Pinpoint the cell where the given text exists, returning its [X, Y] midpoint coordinate. 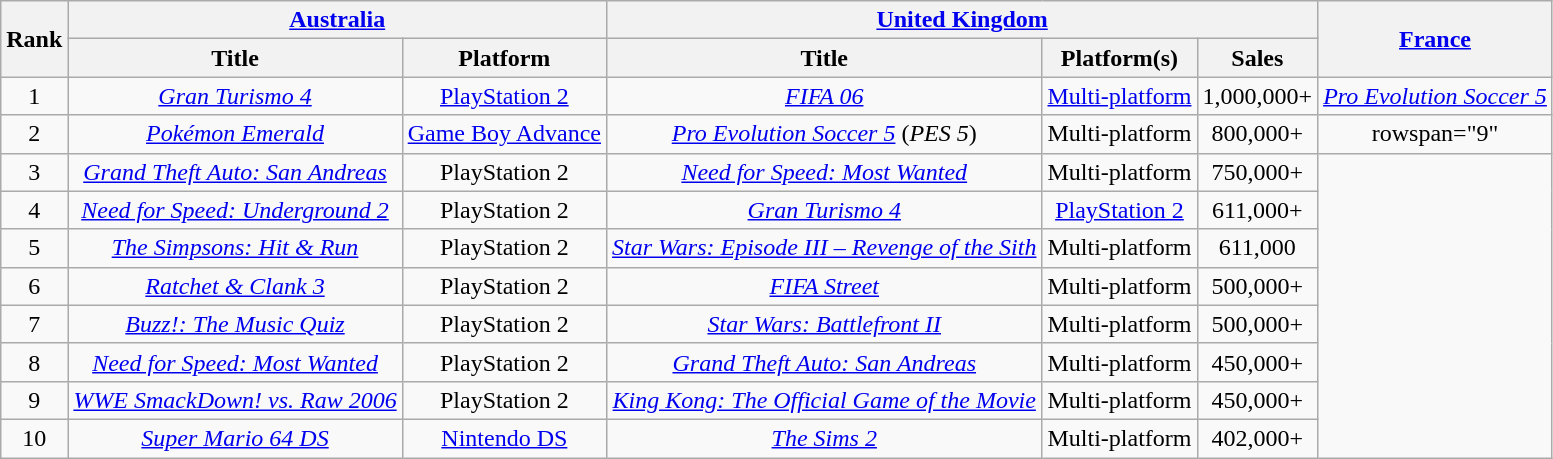
FIFA Street [824, 286]
Platform [504, 58]
Pokémon Emerald [235, 134]
10 [34, 438]
2 [34, 134]
Rank [34, 39]
Need for Speed: Underground 2 [235, 210]
4 [34, 210]
800,000+ [1258, 134]
402,000+ [1258, 438]
611,000+ [1258, 210]
Super Mario 64 DS [235, 438]
8 [34, 362]
France [1436, 39]
1 [34, 96]
611,000 [1258, 248]
Pro Evolution Soccer 5 [1436, 96]
Game Boy Advance [504, 134]
750,000+ [1258, 172]
3 [34, 172]
Sales [1258, 58]
The Sims 2 [824, 438]
1,000,000+ [1258, 96]
Buzz!: The Music Quiz [235, 324]
6 [34, 286]
WWE SmackDown! vs. Raw 2006 [235, 400]
FIFA 06 [824, 96]
Star Wars: Episode III – Revenge of the Sith [824, 248]
Ratchet & Clank 3 [235, 286]
Star Wars: Battlefront II [824, 324]
5 [34, 248]
King Kong: The Official Game of the Movie [824, 400]
United Kingdom [962, 20]
Pro Evolution Soccer 5 (PES 5) [824, 134]
The Simpsons: Hit & Run [235, 248]
7 [34, 324]
Australia [338, 20]
rowspan="9" [1436, 134]
Nintendo DS [504, 438]
Platform(s) [1120, 58]
9 [34, 400]
